Scan for the cell matching the given text and deliver its (x, y) coordinate at center. 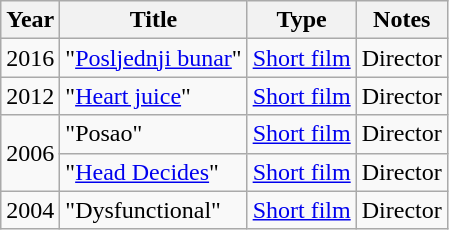
Type (302, 20)
2012 (30, 96)
2004 (30, 210)
"Heart juice" (154, 96)
Title (154, 20)
"Dysfunctional" (154, 210)
Notes (402, 20)
"Posljednji bunar" (154, 58)
"Posao" (154, 134)
Year (30, 20)
"Head Decides" (154, 172)
2006 (30, 153)
2016 (30, 58)
